Locate the cell with the specified text and output its [X, Y] center coordinate. 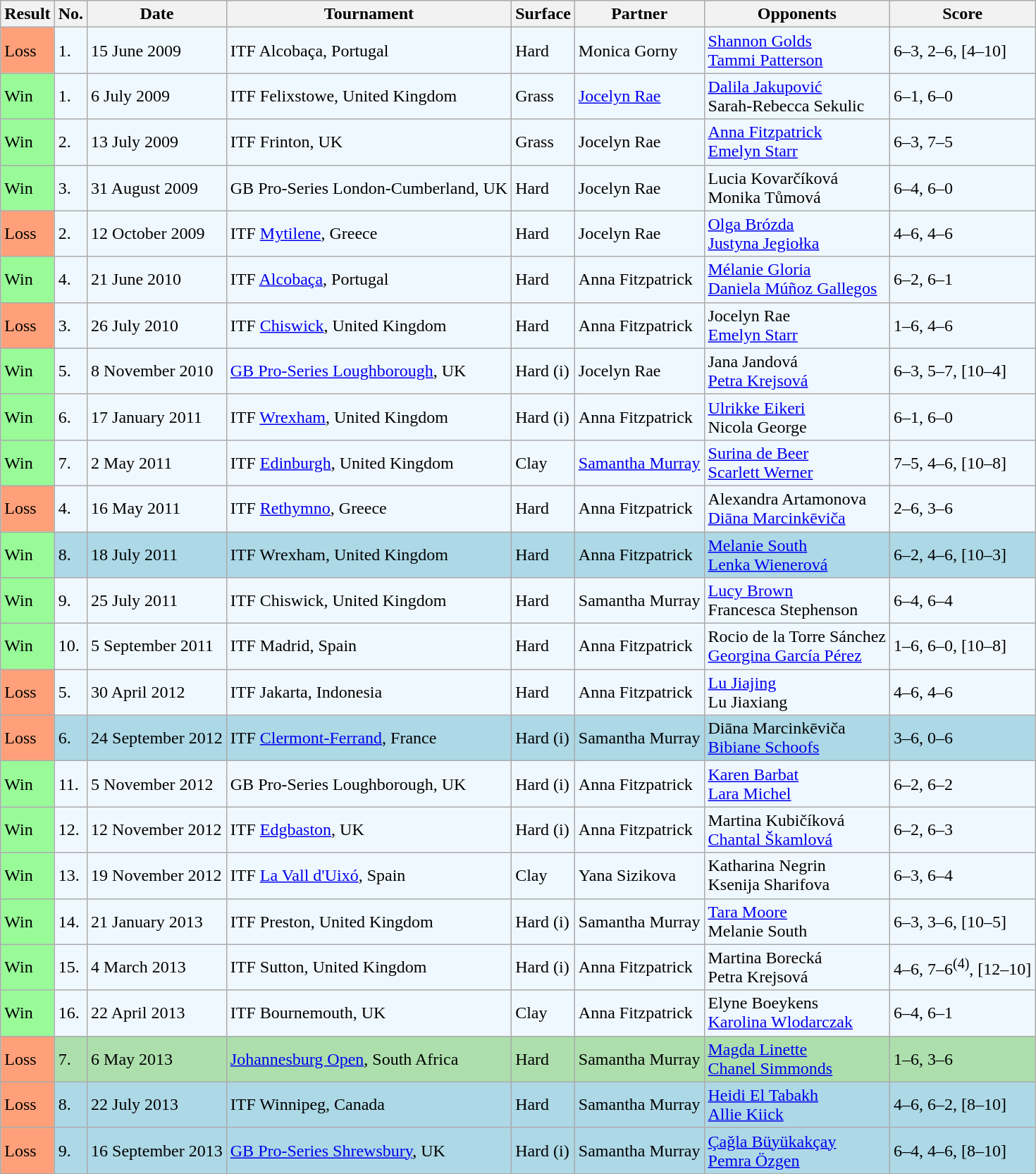
ITF Preston, United Kingdom [369, 922]
Partner [639, 14]
Dalila Jakupović Sarah-Rebecca Sekulic [797, 96]
ITF Frinton, UK [369, 142]
21 January 2013 [157, 922]
Ulrikke Eikeri Nicola George [797, 417]
16 September 2013 [157, 1150]
ITF La Vall d'Uixó, Spain [369, 875]
Lucia Kovarčíková Monika Tůmová [797, 187]
6–4, 6–0 [963, 187]
3–6, 0–6 [963, 739]
Rocio de la Torre Sánchez Georgina García Pérez [797, 647]
Elyne Boeykens Karolina Wlodarczak [797, 1013]
6–3, 7–5 [963, 142]
19 November 2012 [157, 875]
ITF Edgbaston, UK [369, 830]
13 July 2009 [157, 142]
4–6, 7–6(4), [12–10] [963, 967]
6–3, 2–6, [4–10] [963, 51]
16. [70, 1013]
5 November 2012 [157, 784]
Melanie South Lenka Wienerová [797, 554]
22 July 2013 [157, 1105]
Katharina Negrin Ksenija Sharifova [797, 875]
Opponents [797, 14]
ITF Bournemouth, UK [369, 1013]
ITF Jakarta, Indonesia [369, 692]
GB Pro-Series Shrewsbury, UK [369, 1150]
24 September 2012 [157, 739]
ITF Clermont-Ferrand, France [369, 739]
Heidi El Tabakh Allie Kiick [797, 1105]
1–6, 6–0, [10–8] [963, 647]
Magda Linette Chanel Simmonds [797, 1058]
Surface [543, 14]
ITF Felixstowe, United Kingdom [369, 96]
6–4, 6–1 [963, 1013]
6–2, 6–3 [963, 830]
Tara Moore Melanie South [797, 922]
6 May 2013 [157, 1058]
12. [70, 830]
Anna Fitzpatrick Emelyn Starr [797, 142]
GB Pro-Series London-Cumberland, UK [369, 187]
Martina Borecká Petra Krejsová [797, 967]
8 November 2010 [157, 371]
17 January 2011 [157, 417]
No. [70, 14]
Jocelyn Rae Emelyn Starr [797, 326]
6–2, 6–1 [963, 279]
Diāna Marcinkēviča Bibiane Schoofs [797, 739]
2–6, 3–6 [963, 509]
Shannon Golds Tammi Patterson [797, 51]
4–6, 6–2, [8–10] [963, 1105]
30 April 2012 [157, 692]
Lucy Brown Francesca Stephenson [797, 600]
7–5, 4–6, [10–8] [963, 462]
Surina de Beer Scarlett Werner [797, 462]
Jana Jandová Petra Krejsová [797, 371]
12 November 2012 [157, 830]
1–6, 4–6 [963, 326]
ITF Edinburgh, United Kingdom [369, 462]
Lu Jiajing Lu Jiaxiang [797, 692]
Çağla Büyükakçay Pemra Özgen [797, 1150]
2 May 2011 [157, 462]
31 August 2009 [157, 187]
Olga Brózda Justyna Jegiołka [797, 234]
11. [70, 784]
6–4, 6–4 [963, 600]
ITF Winnipeg, Canada [369, 1105]
Yana Sizikova [639, 875]
Alexandra Artamonova Diāna Marcinkēviča [797, 509]
16 May 2011 [157, 509]
12 October 2009 [157, 234]
25 July 2011 [157, 600]
Score [963, 14]
Date [157, 14]
Mélanie Gloria Daniela Múñoz Gallegos [797, 279]
Tournament [369, 14]
18 July 2011 [157, 554]
13. [70, 875]
Monica Gorny [639, 51]
ITF Sutton, United Kingdom [369, 967]
6–3, 5–7, [10–4] [963, 371]
Result [27, 14]
10. [70, 647]
26 July 2010 [157, 326]
6–3, 6–4 [963, 875]
1–6, 3–6 [963, 1058]
15. [70, 967]
6 July 2009 [157, 96]
ITF Rethymno, Greece [369, 509]
6–3, 3–6, [10–5] [963, 922]
14. [70, 922]
15 June 2009 [157, 51]
Karen Barbat Lara Michel [797, 784]
Martina Kubičíková Chantal Škamlová [797, 830]
6–2, 4–6, [10–3] [963, 554]
Johannesburg Open, South Africa [369, 1058]
21 June 2010 [157, 279]
4 March 2013 [157, 967]
6–4, 4–6, [8–10] [963, 1150]
22 April 2013 [157, 1013]
ITF Mytilene, Greece [369, 234]
6–2, 6–2 [963, 784]
5 September 2011 [157, 647]
ITF Madrid, Spain [369, 647]
